Provide the [x, y] coordinate of the cell's center where the given text is located.  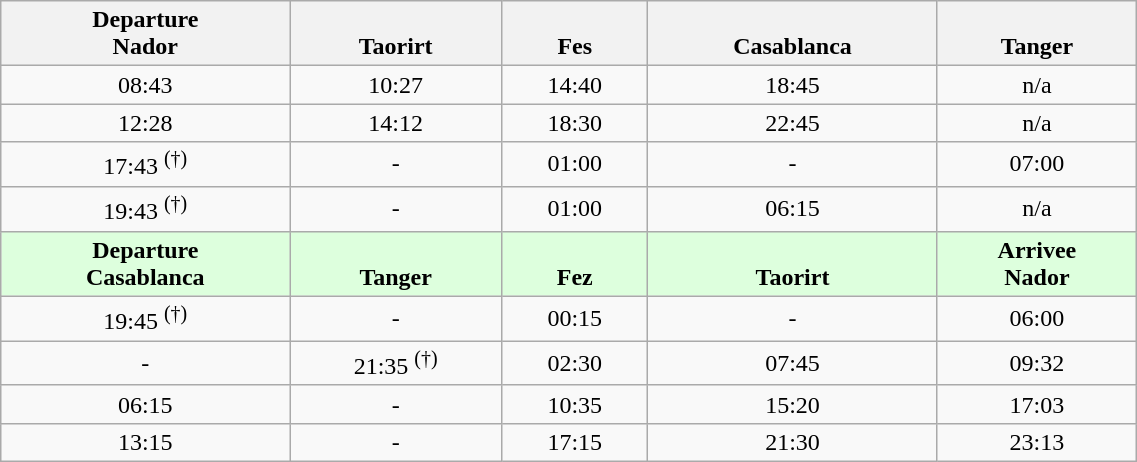
23:13 [1037, 442]
22:45 [792, 123]
13:15 [146, 442]
21:30 [792, 442]
19:45 (†) [146, 318]
17:43 (†) [146, 164]
DepartureCasablanca [146, 264]
15:20 [792, 404]
Casablanca [792, 34]
07:45 [792, 364]
14:40 [575, 85]
17:03 [1037, 404]
00:15 [575, 318]
02:30 [575, 364]
07:00 [1037, 164]
DepartureNador [146, 34]
17:15 [575, 442]
ArriveeNador [1037, 264]
08:43 [146, 85]
18:45 [792, 85]
21:35 (†) [396, 364]
Fes [575, 34]
10:27 [396, 85]
Fez [575, 264]
10:35 [575, 404]
19:43 (†) [146, 208]
18:30 [575, 123]
09:32 [1037, 364]
14:12 [396, 123]
06:00 [1037, 318]
12:28 [146, 123]
